For the text-containing cell, return its midpoint in (X, Y) coordinate format. 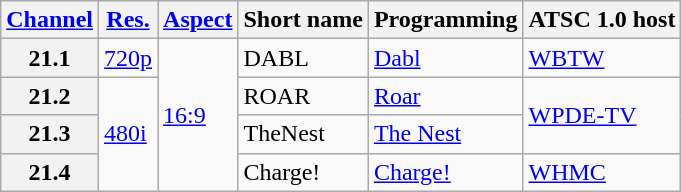
16:9 (198, 115)
Short name (303, 20)
Programming (446, 20)
Res. (128, 20)
21.1 (50, 58)
WPDE-TV (602, 115)
ATSC 1.0 host (602, 20)
DABL (303, 58)
480i (128, 134)
21.4 (50, 172)
TheNest (303, 134)
Channel (50, 20)
The Nest (446, 134)
21.2 (50, 96)
Aspect (198, 20)
21.3 (50, 134)
ROAR (303, 96)
Roar (446, 96)
WHMC (602, 172)
720p (128, 58)
WBTW (602, 58)
Dabl (446, 58)
